Detect which cell encompasses the target text, then output its [X, Y] center coordinate. 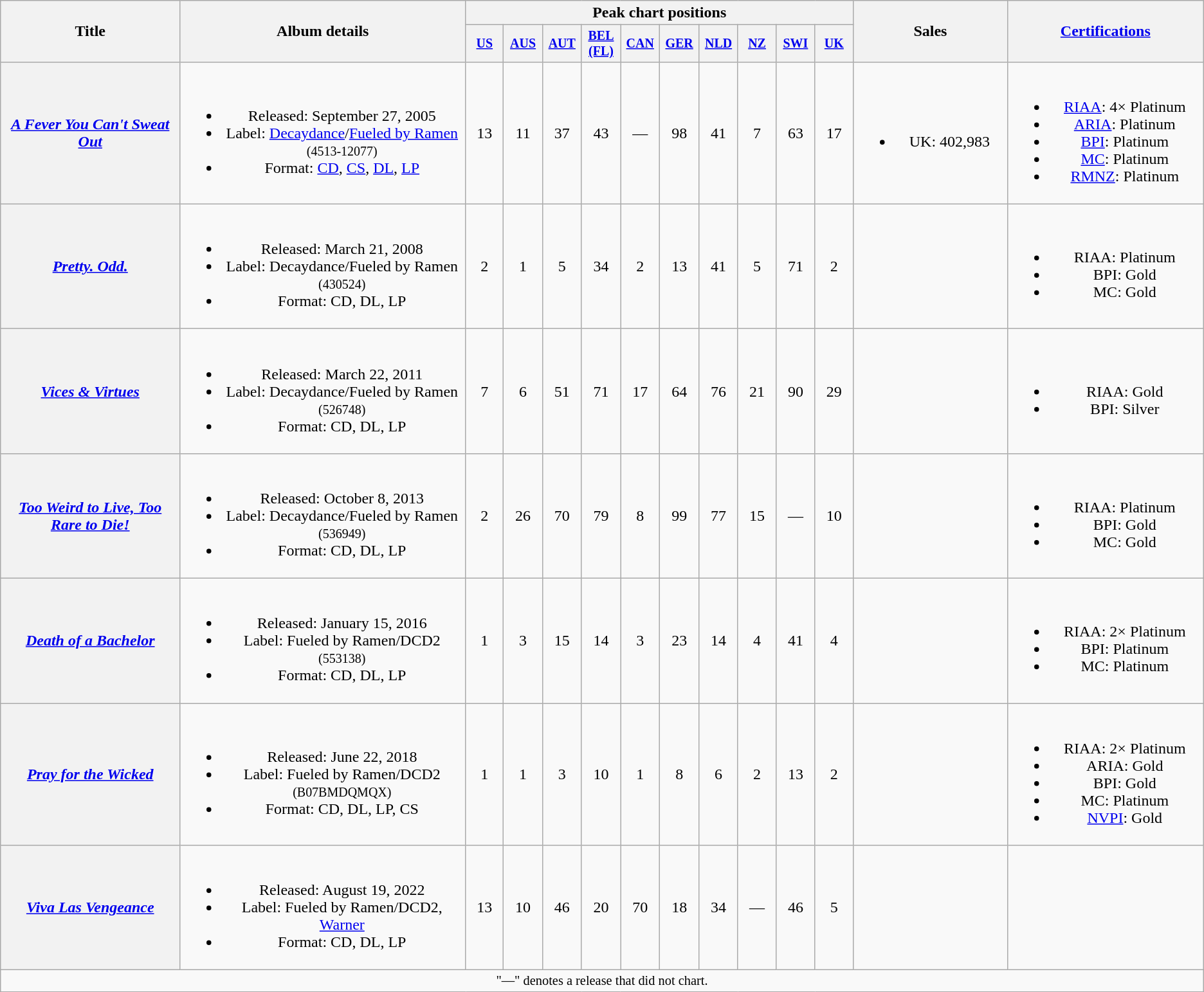
NLD [719, 44]
51 [562, 391]
76 [719, 391]
US [485, 44]
11 [524, 132]
RIAA: 2× PlatinumARIA: GoldBPI: GoldMC: PlatinumNVPI: Gold [1105, 774]
UK: 402,983 [931, 132]
77 [719, 516]
29 [834, 391]
NZ [756, 44]
Too Weird to Live, Too Rare to Die! [90, 516]
Album details [323, 32]
Released: June 22, 2018Label: Fueled by Ramen/DCD2 (B07BMDQMQX)Format: CD, DL, LP, CS [323, 774]
63 [796, 132]
A Fever You Can't Sweat Out [90, 132]
AUT [562, 44]
99 [679, 516]
Released: October 8, 2013Label: Decaydance/Fueled by Ramen (536949)Format: CD, DL, LP [323, 516]
Released: March 22, 2011Label: Decaydance/Fueled by Ramen (526748)Format: CD, DL, LP [323, 391]
98 [679, 132]
Viva Las Vengeance [90, 908]
Released: September 27, 2005Label: Decaydance/Fueled by Ramen (4513-12077)Format: CD, CS, DL, LP [323, 132]
RIAA: 2× PlatinumBPI: PlatinumMC: Platinum [1105, 641]
18 [679, 908]
Released: January 15, 2016Label: Fueled by Ramen/DCD2 (553138)Format: CD, DL, LP [323, 641]
64 [679, 391]
AUS [524, 44]
90 [796, 391]
Certifications [1105, 32]
Released: August 19, 2022Label: Fueled by Ramen/DCD2, WarnerFormat: CD, DL, LP [323, 908]
Sales [931, 32]
SWI [796, 44]
79 [601, 516]
Pray for the Wicked [90, 774]
Vices & Virtues [90, 391]
26 [524, 516]
GER [679, 44]
UK [834, 44]
Title [90, 32]
RIAA: GoldBPI: Silver [1105, 391]
"—" denotes a release that did not chart. [602, 981]
BEL(FL) [601, 44]
RIAA: 4× PlatinumARIA: PlatinumBPI: PlatinumMC: PlatinumRMNZ: Platinum [1105, 132]
23 [679, 641]
Peak chart positions [660, 13]
Released: March 21, 2008Label: Decaydance/Fueled by Ramen (430524)Format: CD, DL, LP [323, 266]
37 [562, 132]
Pretty. Odd. [90, 266]
Death of a Bachelor [90, 641]
20 [601, 908]
CAN [641, 44]
21 [756, 391]
43 [601, 132]
